Provide the [X, Y] coordinate of the cell's center where the given text is located.  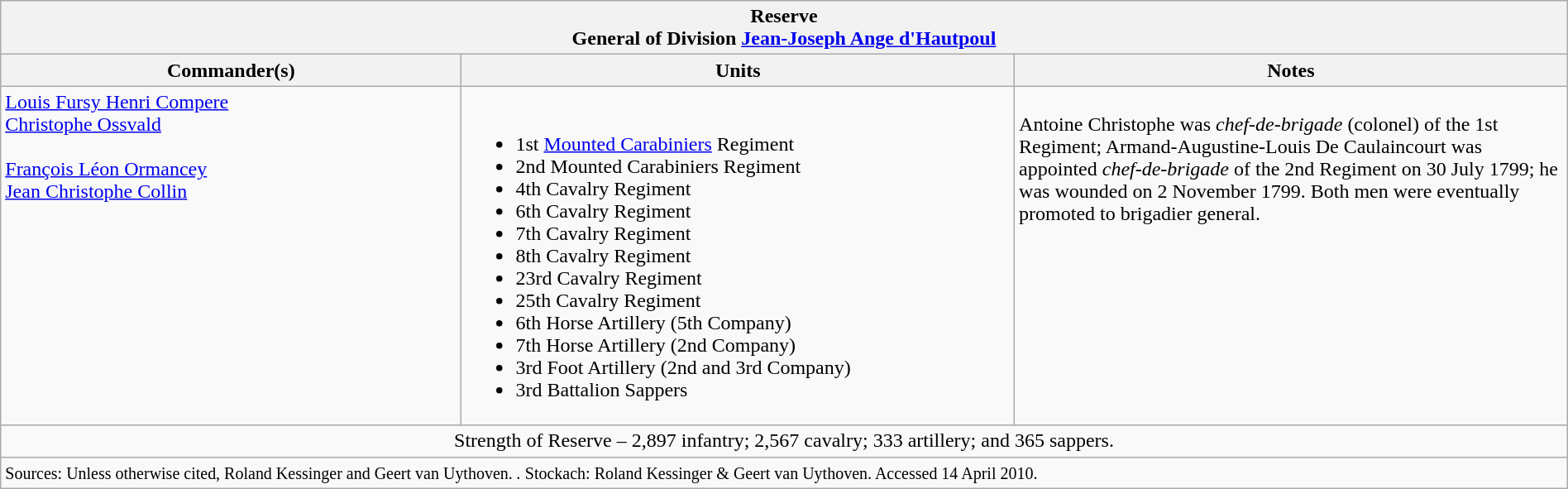
Notes [1292, 70]
Sources: Unless otherwise cited, Roland Kessinger and Geert van Uythoven. . Stockach: Roland Kessinger & Geert van Uythoven. Accessed 14 April 2010. [784, 472]
Strength of Reserve – 2,897 infantry; 2,567 cavalry; 333 artillery; and 365 sappers. [784, 441]
Louis Fursy Henri Compere Christophe OssvaldFrançois Léon OrmanceyJean Christophe Collin [232, 256]
Units [738, 70]
ReserveGeneral of Division Jean-Joseph Ange d'Hautpoul [784, 28]
Commander(s) [232, 70]
